Identify which cell holds the provided text, then report its (X, Y) central coordinate. 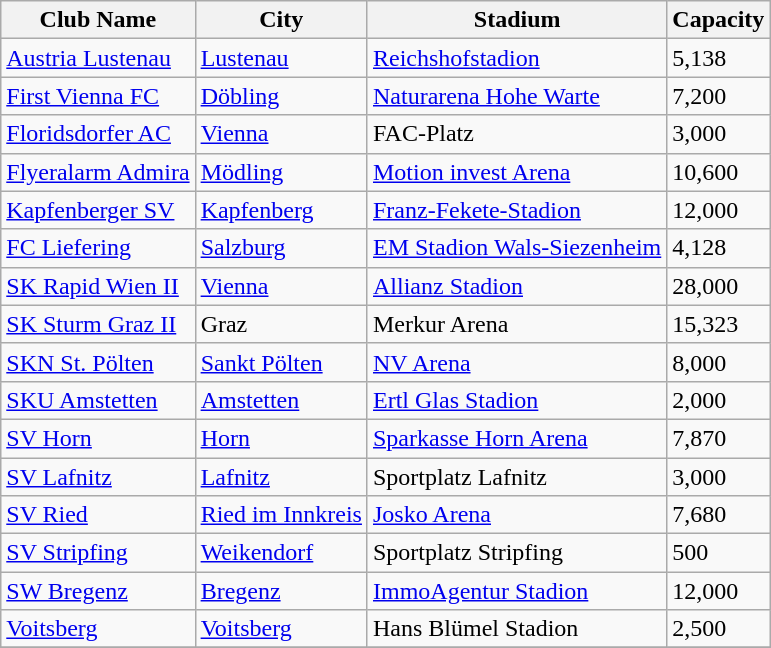
7,200 (718, 96)
Kapfenberger SV (98, 210)
Salzburg (281, 248)
Capacity (718, 20)
2,000 (718, 400)
Club Name (98, 20)
Bregenz (281, 591)
Mödling (281, 172)
Floridsdorfer AC (98, 134)
Amstetten (281, 400)
Sankt Pölten (281, 362)
500 (718, 553)
4,128 (718, 248)
FC Liefering (98, 248)
Josko Arena (516, 515)
Horn (281, 438)
First Vienna FC (98, 96)
Sparkasse Horn Arena (516, 438)
7,870 (718, 438)
Döbling (281, 96)
SKU Amstetten (98, 400)
Kapfenberg (281, 210)
City (281, 20)
Hans Blümel Stadion (516, 629)
SKN St. Pölten (98, 362)
Reichshofstadion (516, 58)
15,323 (718, 324)
SV Lafnitz (98, 477)
Merkur Arena (516, 324)
28,000 (718, 286)
Franz-Fekete-Stadion (516, 210)
5,138 (718, 58)
SV Ried (98, 515)
Flyeralarm Admira (98, 172)
Lustenau (281, 58)
Allianz Stadion (516, 286)
SV Stripfing (98, 553)
Motion invest Arena (516, 172)
Austria Lustenau (98, 58)
Naturarena Hohe Warte (516, 96)
Ried im Innkreis (281, 515)
Sportplatz Stripfing (516, 553)
ImmoAgentur Stadion (516, 591)
Weikendorf (281, 553)
SV Horn (98, 438)
Stadium (516, 20)
SK Sturm Graz II (98, 324)
8,000 (718, 362)
NV Arena (516, 362)
10,600 (718, 172)
Ertl Glas Stadion (516, 400)
7,680 (718, 515)
Graz (281, 324)
2,500 (718, 629)
Lafnitz (281, 477)
FAC-Platz (516, 134)
Sportplatz Lafnitz (516, 477)
SW Bregenz (98, 591)
EM Stadion Wals-Siezenheim (516, 248)
SK Rapid Wien II (98, 286)
